Locate the cell with the specified text and output its (X, Y) center coordinate. 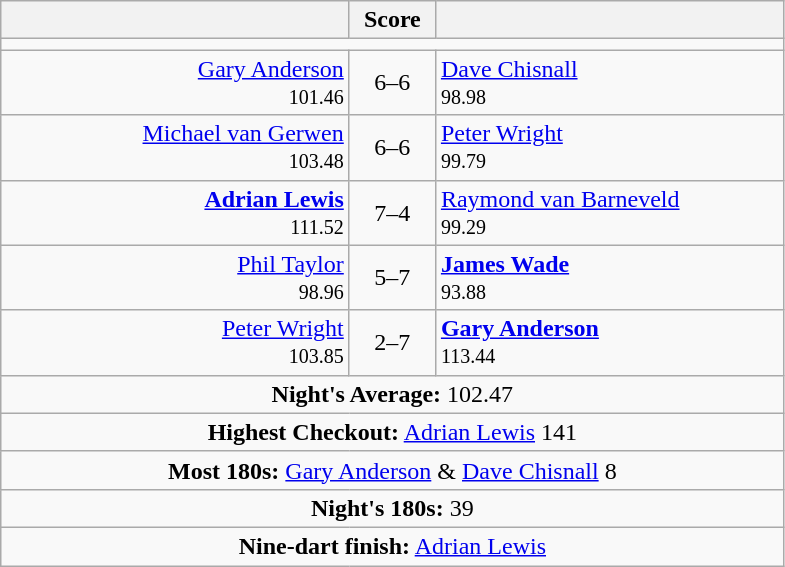
2–7 (392, 342)
Phil Taylor 98.96 (176, 278)
James Wade93.88 (610, 278)
Michael van Gerwen 103.48 (176, 148)
Peter Wright 103.85 (176, 342)
7–4 (392, 212)
Gary Anderson 101.46 (176, 82)
Gary Anderson113.44 (610, 342)
Raymond van Barneveld99.29 (610, 212)
Score (392, 20)
Most 180s: Gary Anderson & Dave Chisnall 8 (392, 470)
Night's 180s: 39 (392, 508)
Adrian Lewis 111.52 (176, 212)
Nine-dart finish: Adrian Lewis (392, 546)
Highest Checkout: Adrian Lewis 141 (392, 432)
5–7 (392, 278)
Peter Wright99.79 (610, 148)
Dave Chisnall98.98 (610, 82)
Night's Average: 102.47 (392, 394)
